Search for the cell housing the specified text and yield its (X, Y) center coordinate. 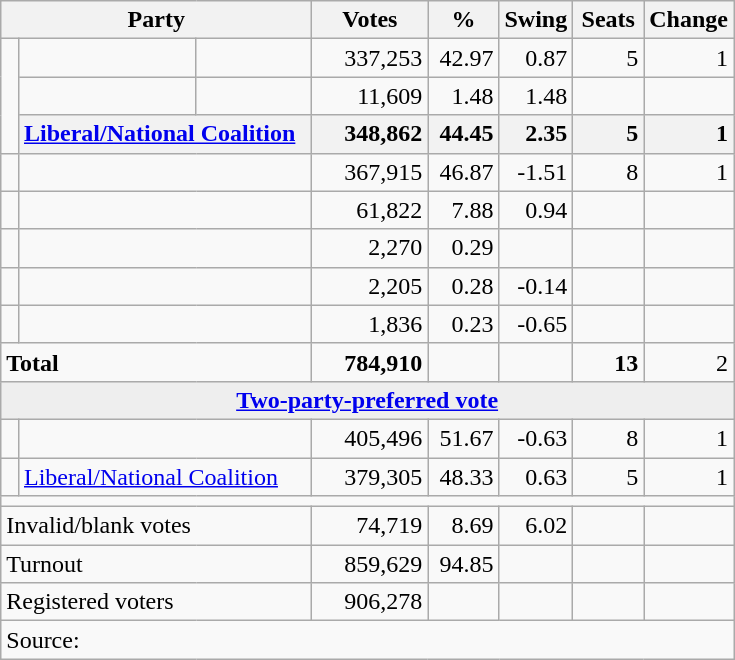
0.28 (464, 286)
Change (689, 20)
Turnout (156, 564)
Two-party-preferred vote (368, 400)
Source: (368, 640)
784,910 (370, 362)
906,278 (370, 602)
-1.51 (536, 172)
-0.63 (536, 438)
2 (689, 362)
Seats (608, 20)
94.85 (464, 564)
0.94 (536, 210)
0.87 (536, 58)
Party (156, 20)
Registered voters (156, 602)
2,270 (370, 248)
48.33 (464, 477)
61,822 (370, 210)
46.87 (464, 172)
6.02 (536, 526)
0.23 (464, 324)
Total (156, 362)
74,719 (370, 526)
7.88 (464, 210)
% (464, 20)
0.63 (536, 477)
51.67 (464, 438)
379,305 (370, 477)
13 (608, 362)
2,205 (370, 286)
367,915 (370, 172)
1,836 (370, 324)
2.35 (536, 134)
11,609 (370, 96)
348,862 (370, 134)
Swing (536, 20)
Votes (370, 20)
-0.65 (536, 324)
8.69 (464, 526)
44.45 (464, 134)
859,629 (370, 564)
337,253 (370, 58)
0.29 (464, 248)
-0.14 (536, 286)
Invalid/blank votes (156, 526)
405,496 (370, 438)
42.97 (464, 58)
